Locate the cell with the specified text and output its [X, Y] center coordinate. 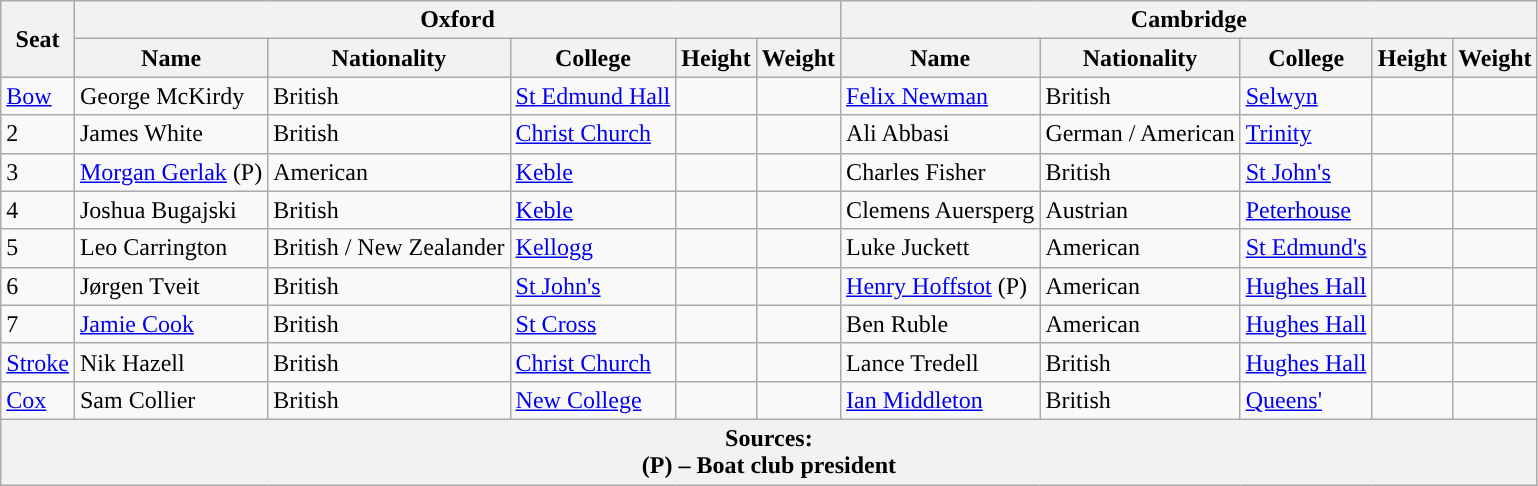
James White [170, 134]
Clemens Auersperg [940, 210]
Cox [38, 400]
Jamie Cook [170, 324]
Morgan Gerlak (P) [170, 172]
St Edmund's [1306, 248]
New College [593, 400]
Sam Collier [170, 400]
Henry Hoffstot (P) [940, 286]
3 [38, 172]
6 [38, 286]
Peterhouse [1306, 210]
Trinity [1306, 134]
Ali Abbasi [940, 134]
7 [38, 324]
4 [38, 210]
Selwyn [1306, 96]
Austrian [1140, 210]
Ben Ruble [940, 324]
St Cross [593, 324]
Leo Carrington [170, 248]
Nik Hazell [170, 362]
George McKirdy [170, 96]
Kellogg [593, 248]
Luke Juckett [940, 248]
Jørgen Tveit [170, 286]
Joshua Bugajski [170, 210]
German / American [1140, 134]
Lance Tredell [940, 362]
Oxford [457, 20]
Bow [38, 96]
2 [38, 134]
British / New Zealander [389, 248]
Stroke [38, 362]
Queens' [1306, 400]
Cambridge [1189, 20]
Felix Newman [940, 96]
Ian Middleton [940, 400]
St Edmund Hall [593, 96]
5 [38, 248]
Charles Fisher [940, 172]
Sources:(P) – Boat club president [769, 452]
Seat [38, 39]
